Locate the cell with the specified text and output its (x, y) center coordinate. 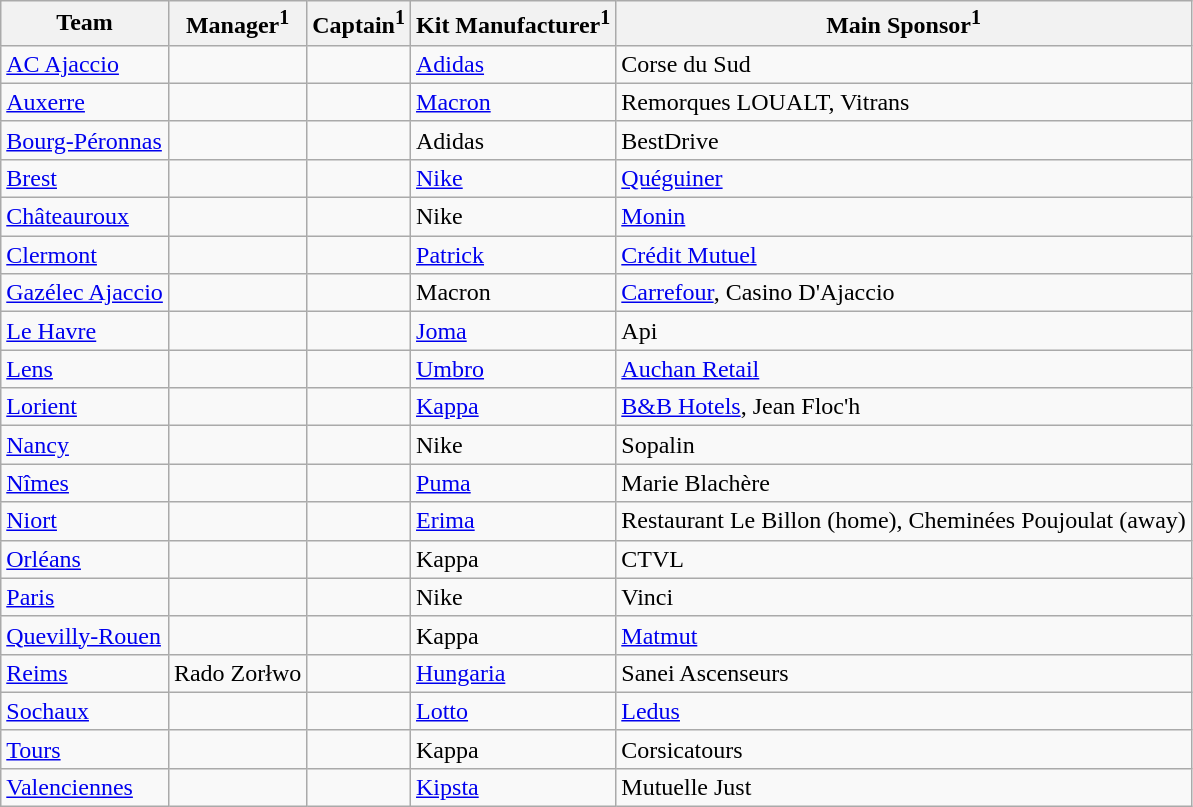
Carrefour, Casino D'Ajaccio (904, 293)
Quéguiner (904, 178)
Umbro (514, 369)
Lorient (85, 407)
Châteauroux (85, 217)
BestDrive (904, 140)
Marie Blachère (904, 483)
Patrick (514, 255)
Sanei Ascenseurs (904, 673)
Le Havre (85, 331)
Valenciennes (85, 787)
Lens (85, 369)
B&B Hotels, Jean Floc'h (904, 407)
Matmut (904, 635)
Kipsta (514, 787)
CTVL (904, 559)
Corsicatours (904, 749)
Restaurant Le Billon (home), Cheminées Poujoulat (away) (904, 521)
Gazélec Ajaccio (85, 293)
Orléans (85, 559)
Auxerre (85, 102)
Crédit Mutuel (904, 255)
Manager1 (237, 24)
Sopalin (904, 445)
Niort (85, 521)
Clermont (85, 255)
Paris (85, 597)
Captain1 (359, 24)
Sochaux (85, 711)
Ledus (904, 711)
Api (904, 331)
Main Sponsor1 (904, 24)
Brest (85, 178)
Nancy (85, 445)
Auchan Retail (904, 369)
Bourg-Péronnas (85, 140)
Quevilly-Rouen (85, 635)
Nîmes (85, 483)
Rado Zorłwo (237, 673)
Kit Manufacturer1 (514, 24)
Tours (85, 749)
Hungaria (514, 673)
Reims (85, 673)
Team (85, 24)
Puma (514, 483)
Vinci (904, 597)
Lotto (514, 711)
Monin (904, 217)
Remorques LOUALT, Vitrans (904, 102)
Erima (514, 521)
Joma (514, 331)
AC Ajaccio (85, 64)
Mutuelle Just (904, 787)
Corse du Sud (904, 64)
